Identify which cell holds the provided text, then report its (x, y) central coordinate. 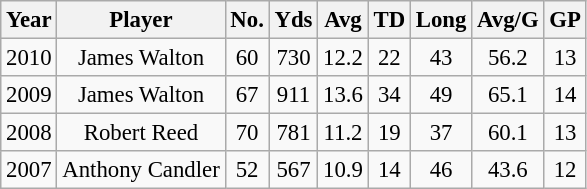
2010 (29, 58)
49 (440, 95)
Player (141, 20)
11.2 (343, 133)
2007 (29, 170)
43 (440, 58)
2008 (29, 133)
67 (247, 95)
730 (294, 58)
567 (294, 170)
65.1 (508, 95)
Yds (294, 20)
60 (247, 58)
2009 (29, 95)
12.2 (343, 58)
70 (247, 133)
19 (389, 133)
TD (389, 20)
22 (389, 58)
781 (294, 133)
60.1 (508, 133)
GP (565, 20)
52 (247, 170)
56.2 (508, 58)
911 (294, 95)
Avg (343, 20)
37 (440, 133)
Robert Reed (141, 133)
12 (565, 170)
Anthony Candler (141, 170)
34 (389, 95)
13.6 (343, 95)
43.6 (508, 170)
No. (247, 20)
10.9 (343, 170)
Avg/G (508, 20)
Long (440, 20)
Year (29, 20)
46 (440, 170)
